Identify which cell holds the provided text, then report its (X, Y) central coordinate. 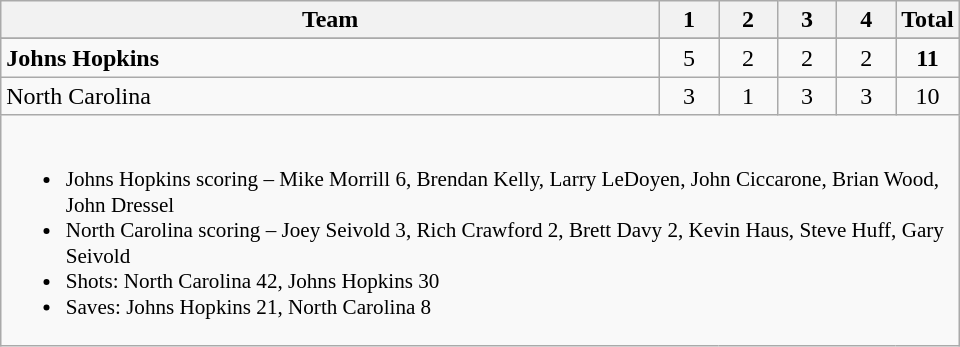
Johns Hopkins (330, 58)
11 (928, 58)
Total (928, 20)
North Carolina (330, 96)
10 (928, 96)
5 (688, 58)
Team (330, 20)
4 (866, 20)
